Identify which cell holds the provided text, then report its [x, y] central coordinate. 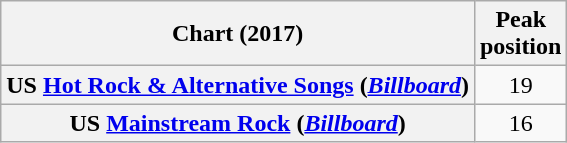
16 [520, 123]
US Mainstream Rock (Billboard) [238, 123]
Chart (2017) [238, 34]
19 [520, 85]
US Hot Rock & Alternative Songs (Billboard) [238, 85]
Peakposition [520, 34]
